From the cell containing the given text, extract its center point as (x, y) coordinate. 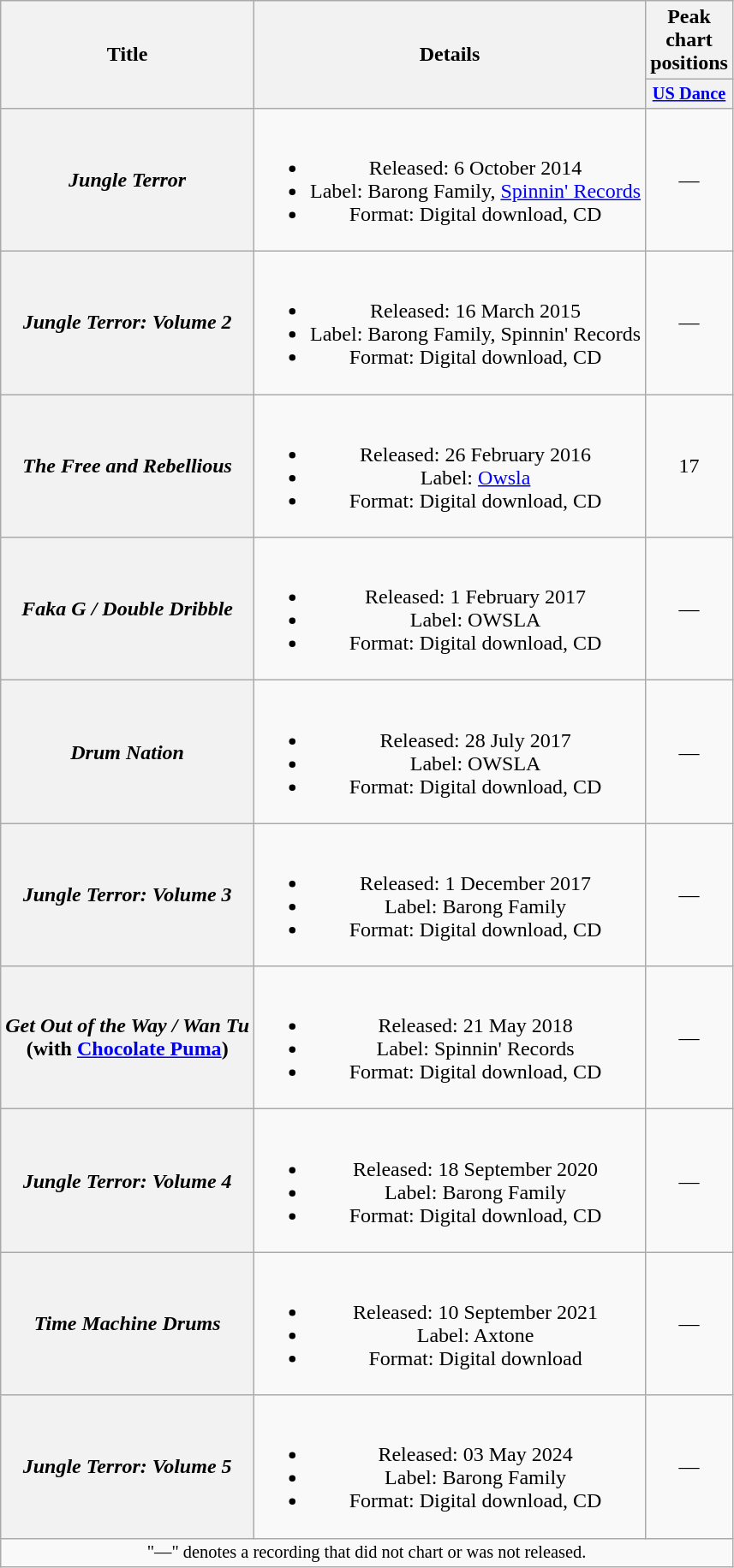
Jungle Terror: Volume 5 (128, 1467)
Released: 6 October 2014Label: Barong Family, Spinnin' RecordsFormat: Digital download, CD (451, 180)
Released: 28 July 2017Label: OWSLAFormat: Digital download, CD (451, 751)
Jungle Terror: Volume 4 (128, 1181)
Get Out of the Way / Wan Tu(with Chocolate Puma) (128, 1037)
Released: 26 February 2016Label: OwslaFormat: Digital download, CD (451, 466)
"—" denotes a recording that did not chart or was not released. (367, 1553)
Drum Nation (128, 751)
17 (689, 466)
Jungle Terror: Volume 2 (128, 324)
Released: 03 May 2024Label: Barong FamilyFormat: Digital download, CD (451, 1467)
Jungle Terror: Volume 3 (128, 895)
Jungle Terror (128, 180)
Released: 18 September 2020Label: Barong FamilyFormat: Digital download, CD (451, 1181)
Released: 1 December 2017Label: Barong FamilyFormat: Digital download, CD (451, 895)
The Free and Rebellious (128, 466)
Released: 21 May 2018Label: Spinnin' RecordsFormat: Digital download, CD (451, 1037)
US Dance (689, 94)
Released: 1 February 2017Label: OWSLAFormat: Digital download, CD (451, 609)
Peak chart positions (689, 40)
Released: 16 March 2015Label: Barong Family, Spinnin' RecordsFormat: Digital download, CD (451, 324)
Title (128, 55)
Released: 10 September 2021Label: AxtoneFormat: Digital download (451, 1323)
Time Machine Drums (128, 1323)
Faka G / Double Dribble (128, 609)
Details (451, 55)
